Return the [X, Y] coordinate for the center point of the cell that contains the specified text.  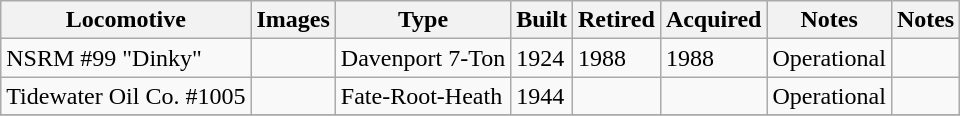
Tidewater Oil Co. #1005 [126, 96]
1924 [542, 58]
Retired [616, 20]
Built [542, 20]
Acquired [714, 20]
Images [293, 20]
NSRM #99 "Dinky" [126, 58]
Fate-Root-Heath [422, 96]
Locomotive [126, 20]
1944 [542, 96]
Type [422, 20]
Davenport 7-Ton [422, 58]
